Detect which cell encompasses the target text, then output its [X, Y] center coordinate. 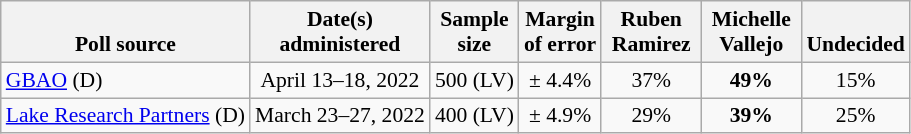
Date(s)administered [340, 32]
49% [751, 80]
37% [651, 80]
Poll source [126, 32]
Marginof error [560, 32]
29% [651, 116]
Lake Research Partners (D) [126, 116]
RubenRamirez [651, 32]
± 4.4% [560, 80]
500 (LV) [474, 80]
Undecided [855, 32]
15% [855, 80]
GBAO (D) [126, 80]
39% [751, 116]
400 (LV) [474, 116]
MichelleVallejo [751, 32]
25% [855, 116]
Samplesize [474, 32]
April 13–18, 2022 [340, 80]
± 4.9% [560, 116]
March 23–27, 2022 [340, 116]
